Return the [x, y] coordinate for the center point of the cell that contains the specified text.  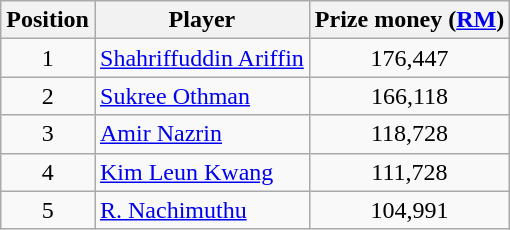
176,447 [409, 58]
5 [48, 210]
Sukree Othman [202, 96]
4 [48, 172]
111,728 [409, 172]
104,991 [409, 210]
118,728 [409, 134]
Prize money (RM) [409, 20]
Player [202, 20]
Position [48, 20]
1 [48, 58]
2 [48, 96]
Kim Leun Kwang [202, 172]
Amir Nazrin [202, 134]
166,118 [409, 96]
Shahriffuddin Ariffin [202, 58]
3 [48, 134]
R. Nachimuthu [202, 210]
